Return [x, y] of the center of cell containing provided text 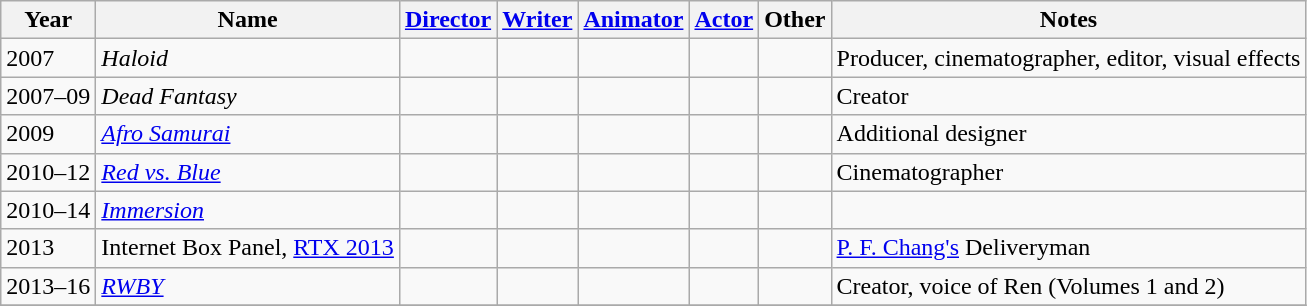
RWBY [248, 286]
Immersion [248, 210]
Name [248, 20]
Creator, voice of Ren (Volumes 1 and 2) [1068, 286]
Notes [1068, 20]
Afro Samurai [248, 134]
Actor [724, 20]
Creator [1068, 96]
Internet Box Panel, RTX 2013 [248, 248]
Year [48, 20]
P. F. Chang's Deliveryman [1068, 248]
Dead Fantasy [248, 96]
Other [795, 20]
2007 [48, 58]
Director [448, 20]
Producer, cinematographer, editor, visual effects [1068, 58]
Haloid [248, 58]
Cinematographer [1068, 172]
Writer [538, 20]
2010–12 [48, 172]
Animator [634, 20]
2013 [48, 248]
2007–09 [48, 96]
Red vs. Blue [248, 172]
Additional designer [1068, 134]
2010–14 [48, 210]
2013–16 [48, 286]
2009 [48, 134]
